Capture the cell that displays the provided text and extract its (X, Y) central coordinate. 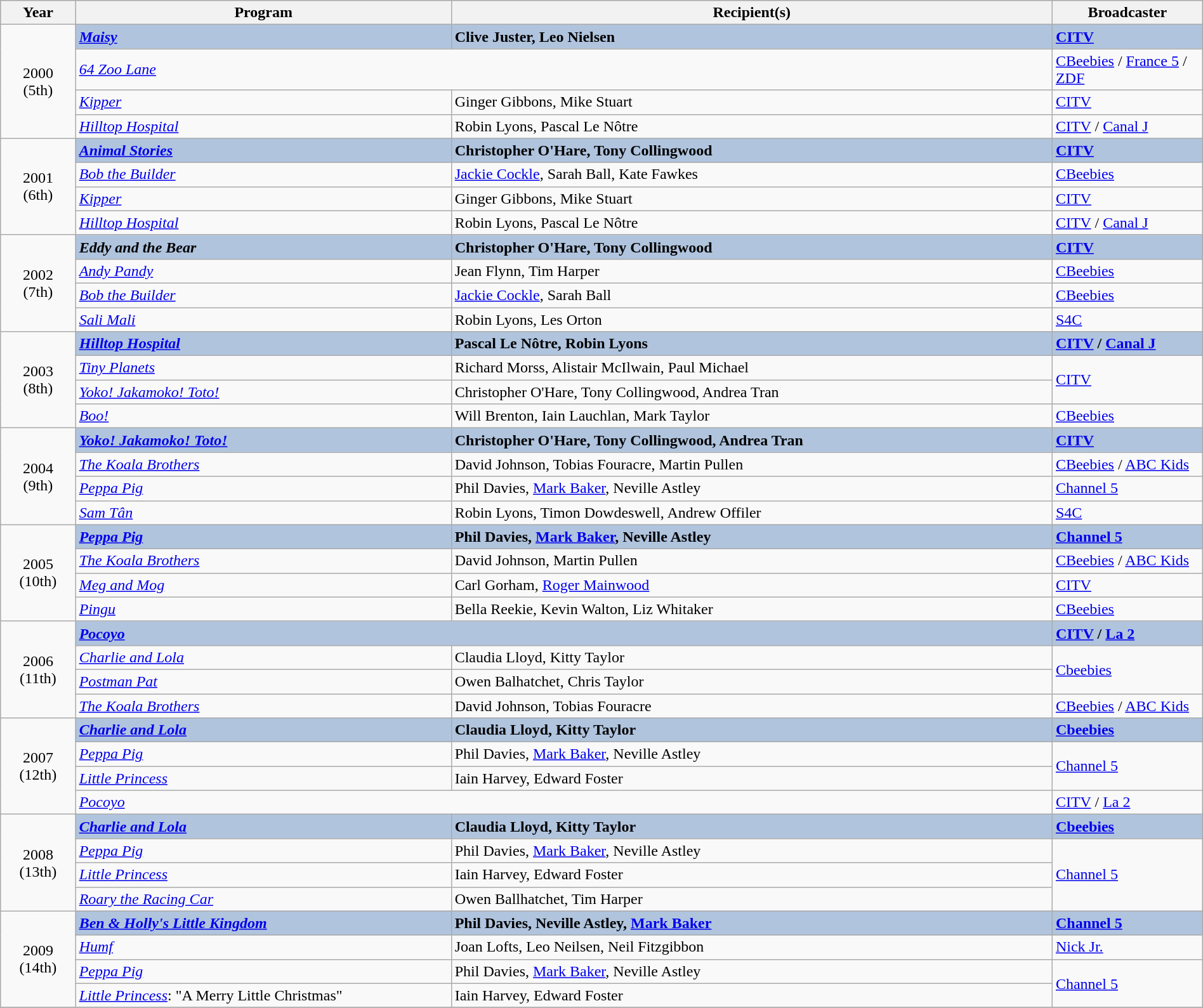
Owen Ballhatchet, Tim Harper (751, 899)
2006(11th) (38, 669)
Nick Jr. (1127, 947)
2004(9th) (38, 476)
David Johnson, Tobias Fouracre, Martin Pullen (751, 464)
2007(12th) (38, 766)
Phil Davies, Neville Astley, Mark Baker (751, 923)
Richard Morss, Alistair McIlwain, Paul Michael (751, 368)
Meg and Mog (263, 585)
David Johnson, Tobias Fouracre (751, 706)
2009(14th) (38, 959)
Bella Reekie, Kevin Walton, Liz Whitaker (751, 609)
Humf (263, 947)
Owen Balhatchet, Chris Taylor (751, 681)
Animal Stories (263, 150)
Jean Flynn, Tim Harper (751, 271)
Sam Tân (263, 513)
64 Zoo Lane (563, 70)
Tiny Planets (263, 368)
2000(5th) (38, 81)
Boo! (263, 416)
Broadcaster (1127, 13)
Ben & Holly's Little Kingdom (263, 923)
Eddy and the Bear (263, 247)
Jackie Cockle, Sarah Ball, Kate Fawkes (751, 174)
Robin Lyons, Les Orton (751, 319)
2001(6th) (38, 187)
Program (263, 13)
Andy Pandy (263, 271)
Carl Gorham, Roger Mainwood (751, 585)
Pascal Le Nôtre, Robin Lyons (751, 344)
Little Princess: "A Merry Little Christmas" (263, 995)
2002(7th) (38, 283)
Clive Juster, Leo Nielsen (751, 37)
Will Brenton, Iain Lauchlan, Mark Taylor (751, 416)
Roary the Racing Car (263, 899)
David Johnson, Martin Pullen (751, 561)
2003(8th) (38, 380)
Robin Lyons, Timon Dowdeswell, Andrew Offiler (751, 513)
Recipient(s) (751, 13)
Jackie Cockle, Sarah Ball (751, 295)
2008(13th) (38, 863)
Joan Lofts, Leo Neilsen, Neil Fitzgibbon (751, 947)
Pingu (263, 609)
2005(10th) (38, 573)
CBeebies / France 5 / ZDF (1127, 70)
Postman Pat (263, 681)
Maisy (263, 37)
Sali Mali (263, 319)
Year (38, 13)
